Identify which cell holds the provided text, then report its (x, y) central coordinate. 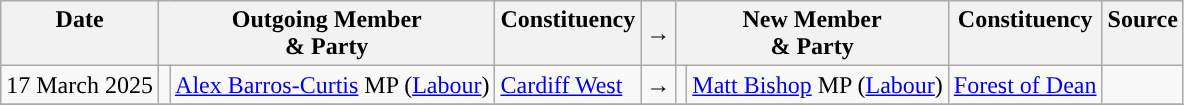
Outgoing Member& Party (326, 34)
Source (1142, 34)
Alex Barros-Curtis MP (Labour) (332, 85)
Cardiff West (568, 85)
Date (80, 34)
Matt Bishop MP (Labour) (818, 85)
17 March 2025 (80, 85)
New Member& Party (812, 34)
Forest of Dean (1025, 85)
